Output the (x, y) coordinate of the center of the cell containing the given text.  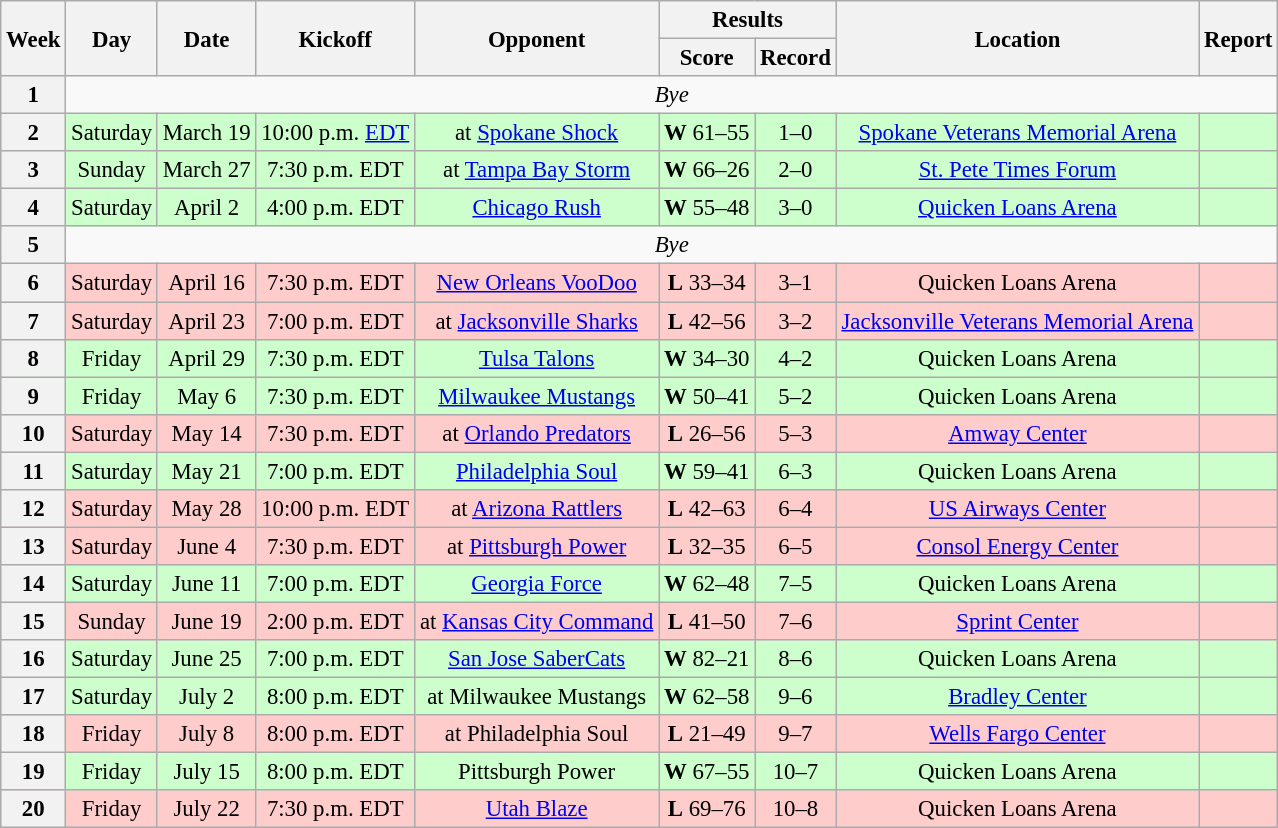
7–6 (796, 621)
March 27 (206, 170)
L 32–35 (707, 546)
Pittsburgh Power (537, 772)
6 (34, 283)
US Airways Center (1018, 509)
L 69–76 (707, 809)
Philadelphia Soul (537, 471)
Amway Center (1018, 433)
9–6 (796, 697)
2–0 (796, 170)
7–5 (796, 584)
L 42–63 (707, 509)
Chicago Rush (537, 208)
L 33–34 (707, 283)
L 42–56 (707, 321)
Date (206, 38)
May 6 (206, 396)
6–5 (796, 546)
June 19 (206, 621)
Utah Blaze (537, 809)
Day (112, 38)
W 34–30 (707, 358)
at Arizona Rattlers (537, 509)
6–3 (796, 471)
at Jacksonville Sharks (537, 321)
Record (796, 58)
San Jose SaberCats (537, 659)
3–1 (796, 283)
8–6 (796, 659)
8 (34, 358)
June 25 (206, 659)
June 4 (206, 546)
3 (34, 170)
14 (34, 584)
W 62–48 (707, 584)
5 (34, 245)
W 55–48 (707, 208)
18 (34, 734)
5–3 (796, 433)
Wells Fargo Center (1018, 734)
17 (34, 697)
Location (1018, 38)
April 16 (206, 283)
Milwaukee Mustangs (537, 396)
at Philadelphia Soul (537, 734)
W 62–58 (707, 697)
Consol Energy Center (1018, 546)
19 (34, 772)
May 21 (206, 471)
7 (34, 321)
2 (34, 133)
W 59–41 (707, 471)
Kickoff (336, 38)
May 28 (206, 509)
Opponent (537, 38)
4:00 p.m. EDT (336, 208)
L 26–56 (707, 433)
Bradley Center (1018, 697)
July 15 (206, 772)
1 (34, 95)
Georgia Force (537, 584)
L 41–50 (707, 621)
5–2 (796, 396)
at Pittsburgh Power (537, 546)
11 (34, 471)
20 (34, 809)
10 (34, 433)
9 (34, 396)
W 61–55 (707, 133)
at Spokane Shock (537, 133)
9–7 (796, 734)
12 (34, 509)
3–2 (796, 321)
10–8 (796, 809)
at Tampa Bay Storm (537, 170)
at Kansas City Command (537, 621)
13 (34, 546)
W 66–26 (707, 170)
Report (1238, 38)
March 19 (206, 133)
April 23 (206, 321)
Results (748, 20)
2:00 p.m. EDT (336, 621)
10–7 (796, 772)
at Orlando Predators (537, 433)
May 14 (206, 433)
6–4 (796, 509)
1–0 (796, 133)
W 50–41 (707, 396)
July 2 (206, 697)
July 8 (206, 734)
W 82–21 (707, 659)
July 22 (206, 809)
Sprint Center (1018, 621)
15 (34, 621)
St. Pete Times Forum (1018, 170)
New Orleans VooDoo (537, 283)
3–0 (796, 208)
L 21–49 (707, 734)
Week (34, 38)
Jacksonville Veterans Memorial Arena (1018, 321)
April 2 (206, 208)
Score (707, 58)
4 (34, 208)
April 29 (206, 358)
16 (34, 659)
4–2 (796, 358)
Tulsa Talons (537, 358)
June 11 (206, 584)
at Milwaukee Mustangs (537, 697)
W 67–55 (707, 772)
Spokane Veterans Memorial Arena (1018, 133)
